For the text-containing cell, return its midpoint in [x, y] coordinate format. 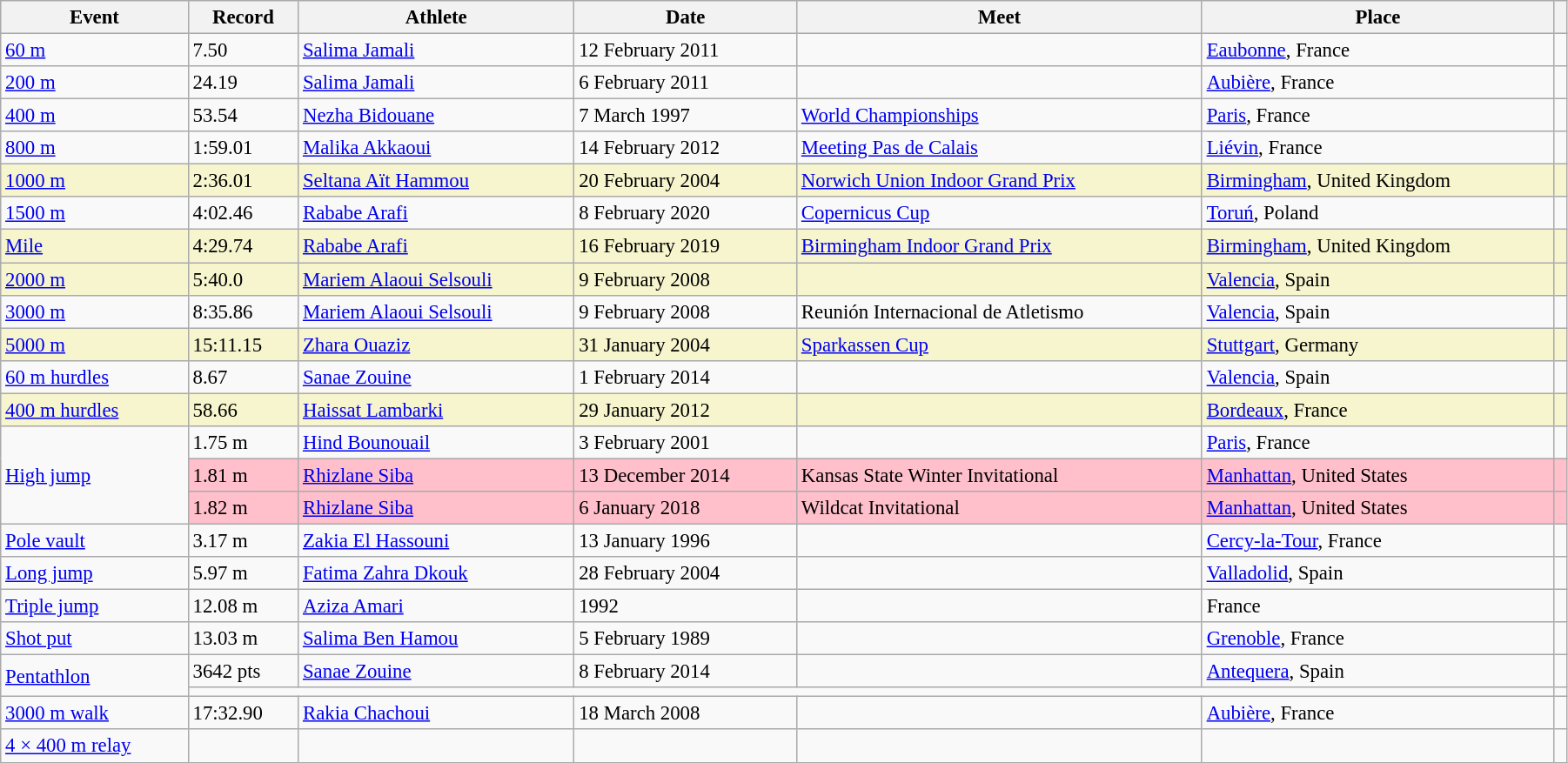
Valladolid, Spain [1377, 573]
Record [243, 17]
Toruń, Poland [1377, 213]
Eaubonne, France [1377, 50]
5.97 m [243, 573]
12 February 2011 [686, 50]
4:29.74 [243, 246]
3642 pts [243, 672]
France [1377, 606]
World Championships [1000, 116]
Triple jump [94, 606]
6 February 2011 [686, 83]
Seltana Aït Hammou [437, 181]
8.67 [243, 377]
5000 m [94, 345]
Long jump [94, 573]
60 m hurdles [94, 377]
400 m hurdles [94, 410]
Birmingham Indoor Grand Prix [1000, 246]
3 February 2001 [686, 443]
High jump [94, 475]
1.75 m [243, 443]
24.19 [243, 83]
14 February 2012 [686, 148]
58.66 [243, 410]
Reunión Internacional de Atletismo [1000, 311]
29 January 2012 [686, 410]
4:02.46 [243, 213]
Norwich Union Indoor Grand Prix [1000, 181]
3.17 m [243, 540]
Athlete [437, 17]
1500 m [94, 213]
7 March 1997 [686, 116]
1 February 2014 [686, 377]
Cercy-la-Tour, France [1377, 540]
1.81 m [243, 475]
31 January 2004 [686, 345]
200 m [94, 83]
3000 m [94, 311]
Aziza Amari [437, 606]
Wildcat Invitational [1000, 508]
1992 [686, 606]
Antequera, Spain [1377, 672]
Event [94, 17]
Meeting Pas de Calais [1000, 148]
6 January 2018 [686, 508]
15:11.15 [243, 345]
Pole vault [94, 540]
1.82 m [243, 508]
Pentathlon [94, 676]
Liévin, France [1377, 148]
7.50 [243, 50]
400 m [94, 116]
13 January 1996 [686, 540]
Copernicus Cup [1000, 213]
Meet [1000, 17]
Haissat Lambarki [437, 410]
Kansas State Winter Invitational [1000, 475]
28 February 2004 [686, 573]
Nezha Bidouane [437, 116]
800 m [94, 148]
13 December 2014 [686, 475]
17:32.90 [243, 713]
Salima Ben Hamou [437, 639]
Rakia Chachoui [437, 713]
53.54 [243, 116]
Hind Bounouail [437, 443]
16 February 2019 [686, 246]
60 m [94, 50]
Sparkassen Cup [1000, 345]
Grenoble, France [1377, 639]
4 × 400 m relay [94, 746]
Place [1377, 17]
13.03 m [243, 639]
20 February 2004 [686, 181]
Date [686, 17]
12.08 m [243, 606]
18 March 2008 [686, 713]
1:59.01 [243, 148]
5:40.0 [243, 279]
1000 m [94, 181]
Bordeaux, France [1377, 410]
Stuttgart, Germany [1377, 345]
5 February 1989 [686, 639]
8 February 2020 [686, 213]
Malika Akkaoui [437, 148]
Zhara Ouaziz [437, 345]
3000 m walk [94, 713]
Shot put [94, 639]
8 February 2014 [686, 672]
2000 m [94, 279]
2:36.01 [243, 181]
Fatima Zahra Dkouk [437, 573]
8:35.86 [243, 311]
Mile [94, 246]
Zakia El Hassouni [437, 540]
